Scan for the cell matching the given text and deliver its [X, Y] coordinate at center. 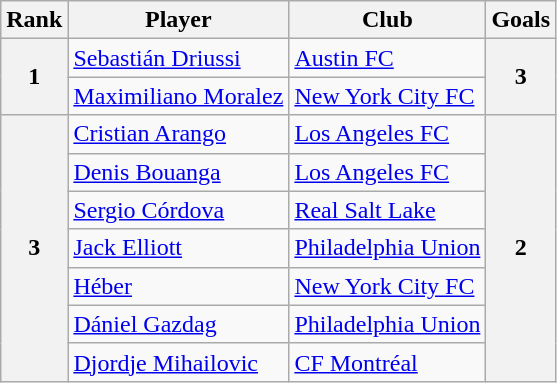
Real Salt Lake [388, 210]
1 [34, 77]
Goals [521, 20]
Austin FC [388, 58]
Player [178, 20]
Club [388, 20]
Rank [34, 20]
2 [521, 248]
CF Montréal [388, 362]
Djordje Mihailovic [178, 362]
Sebastián Driussi [178, 58]
Maximiliano Moralez [178, 96]
Sergio Córdova [178, 210]
Denis Bouanga [178, 172]
Héber [178, 286]
Jack Elliott [178, 248]
Cristian Arango [178, 134]
Dániel Gazdag [178, 324]
